Locate the cell with the specified text and output its (X, Y) center coordinate. 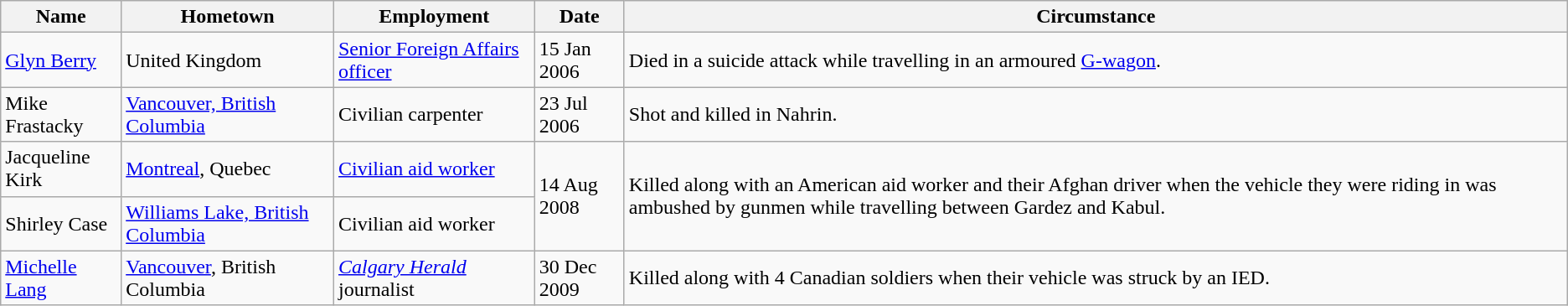
Calgary Herald journalist (434, 278)
Civilian carpenter (434, 114)
Died in a suicide attack while travelling in an armoured G-wagon. (1096, 60)
Senior Foreign Affairs officer (434, 60)
15 Jan 2006 (580, 60)
Michelle Lang (61, 278)
Hometown (228, 17)
Employment (434, 17)
Shot and killed in Nahrin. (1096, 114)
Glyn Berry (61, 60)
Shirley Case (61, 223)
Williams Lake, British Columbia (228, 223)
United Kingdom (228, 60)
14 Aug 2008 (580, 196)
30 Dec 2009 (580, 278)
Date (580, 17)
23 Jul 2006 (580, 114)
Name (61, 17)
Killed along with 4 Canadian soldiers when their vehicle was struck by an IED. (1096, 278)
Mike Frastacky (61, 114)
Jacqueline Kirk (61, 169)
Circumstance (1096, 17)
Montreal, Quebec (228, 169)
